Detect which cell encompasses the target text, then output its [x, y] center coordinate. 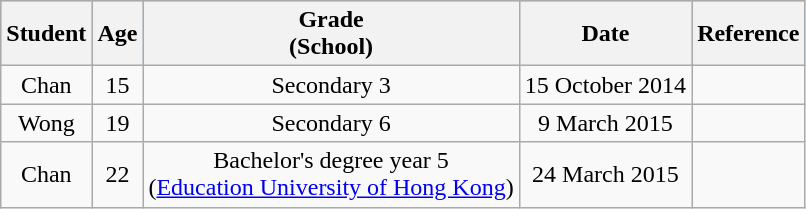
22 [118, 174]
Grade (School) [331, 34]
Wong [46, 123]
Secondary 3 [331, 85]
19 [118, 123]
Age [118, 34]
24 March 2015 [605, 174]
Student [46, 34]
Secondary 6 [331, 123]
9 March 2015 [605, 123]
Date [605, 34]
Reference [748, 34]
15 [118, 85]
15 October 2014 [605, 85]
Bachelor's degree year 5 (Education University of Hong Kong) [331, 174]
